Detect which cell encompasses the target text, then output its [x, y] center coordinate. 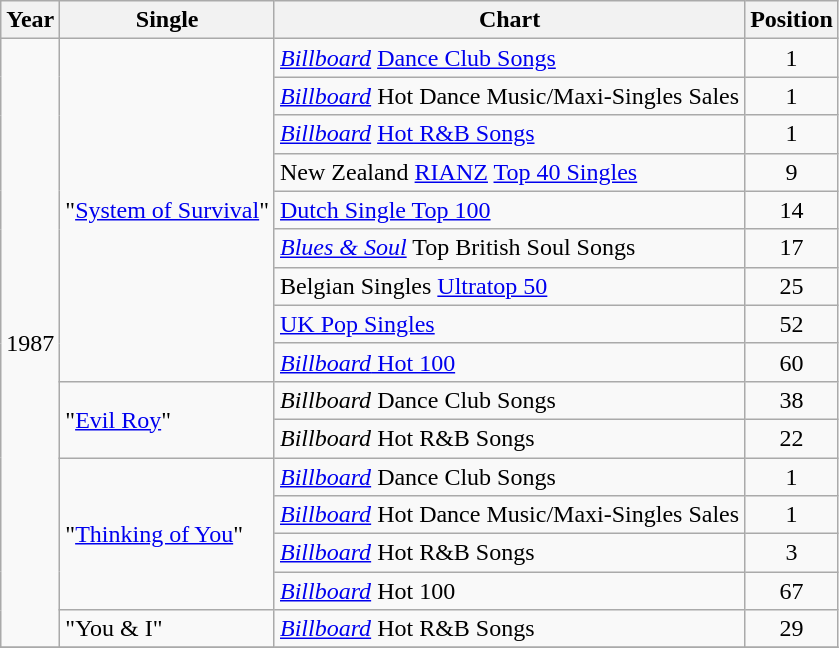
60 [792, 362]
Position [792, 20]
"You & I" [168, 629]
Chart [509, 20]
Blues & Soul Top British Soul Songs [509, 248]
New Zealand RIANZ Top 40 Singles [509, 172]
25 [792, 286]
"System of Survival" [168, 210]
52 [792, 324]
UK Pop Singles [509, 324]
Single [168, 20]
67 [792, 591]
14 [792, 210]
"Thinking of You" [168, 534]
3 [792, 553]
9 [792, 172]
Year [30, 20]
17 [792, 248]
"Evil Roy" [168, 419]
38 [792, 400]
29 [792, 629]
22 [792, 438]
Belgian Singles Ultratop 50 [509, 286]
Dutch Single Top 100 [509, 210]
1987 [30, 344]
